Locate the cell with the specified text and output its (X, Y) center coordinate. 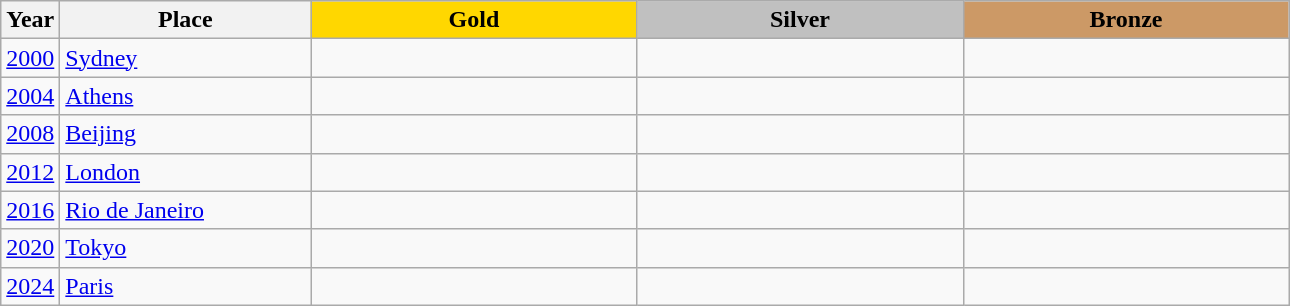
Silver (800, 20)
Tokyo (186, 248)
Gold (474, 20)
Paris (186, 286)
2016 (30, 210)
London (186, 172)
2008 (30, 134)
2020 (30, 248)
Place (186, 20)
Year (30, 20)
2004 (30, 96)
Athens (186, 96)
2012 (30, 172)
Sydney (186, 58)
Bronze (1126, 20)
2000 (30, 58)
Rio de Janeiro (186, 210)
Beijing (186, 134)
2024 (30, 286)
